For the text-containing cell, return its midpoint in (X, Y) coordinate format. 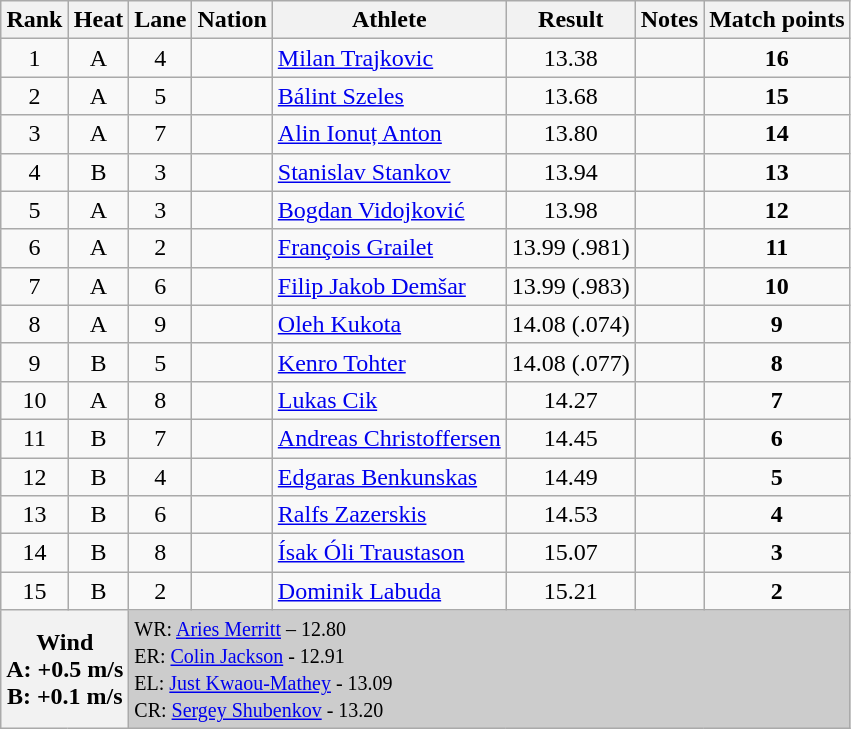
Match points (777, 20)
13.68 (570, 96)
Ralfs Zazerskis (389, 515)
15.07 (570, 553)
Bogdan Vidojković (389, 210)
1 (34, 58)
WR: Aries Merritt – 12.80ER: Colin Jackson - 12.91EL: Just Kwaou-Mathey - 13.09CR: Sergey Shubenkov - 13.20 (490, 670)
14.27 (570, 400)
13.99 (.981) (570, 248)
Lukas Cik (389, 400)
Nation (232, 20)
13.80 (570, 134)
Alin Ionuț Anton (389, 134)
13.94 (570, 172)
Heat (98, 20)
Lane (160, 20)
Filip Jakob Demšar (389, 286)
Kenro Tohter (389, 362)
16 (777, 58)
Ísak Óli Traustason (389, 553)
13.38 (570, 58)
Stanislav Stankov (389, 172)
Milan Trajkovic (389, 58)
14.49 (570, 477)
14.08 (.077) (570, 362)
Edgaras Benkunskas (389, 477)
Andreas Christoffersen (389, 438)
Bálint Szeles (389, 96)
14.45 (570, 438)
13.99 (.983) (570, 286)
Result (570, 20)
WindA: +0.5 m/sB: +0.1 m/s (65, 670)
14.08 (.074) (570, 324)
15.21 (570, 591)
Rank (34, 20)
François Grailet (389, 248)
Oleh Kukota (389, 324)
Dominik Labuda (389, 591)
Athlete (389, 20)
13.98 (570, 210)
Notes (669, 20)
14.53 (570, 515)
